Determine the [X, Y] coordinate at the center of the cell enclosing the given text.  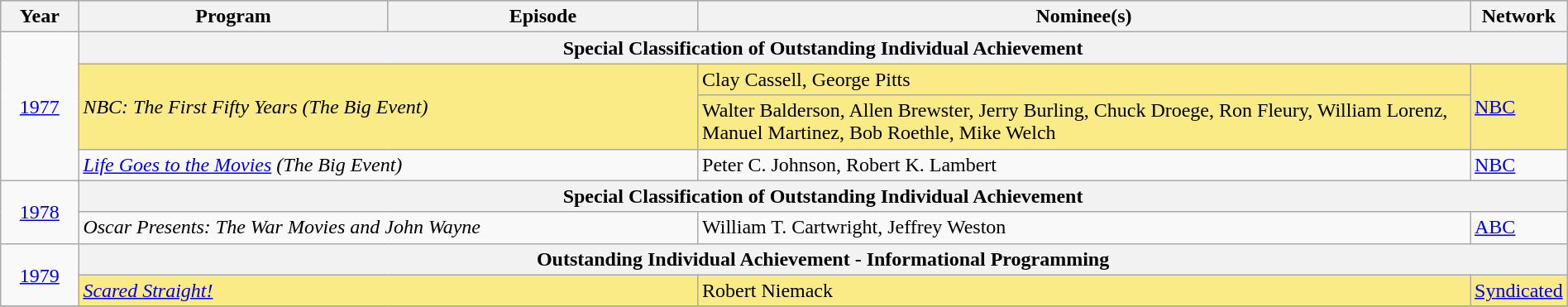
1979 [40, 275]
Year [40, 17]
NBC: The First Fifty Years (The Big Event) [389, 106]
Network [1519, 17]
ABC [1519, 228]
Program [233, 17]
Life Goes to the Movies (The Big Event) [389, 165]
Episode [543, 17]
Scared Straight! [389, 290]
Peter C. Johnson, Robert K. Lambert [1084, 165]
Walter Balderson, Allen Brewster, Jerry Burling, Chuck Droege, Ron Fleury, William Lorenz, Manuel Martinez, Bob Roethle, Mike Welch [1084, 122]
Oscar Presents: The War Movies and John Wayne [389, 228]
Clay Cassell, George Pitts [1084, 79]
Nominee(s) [1084, 17]
1978 [40, 212]
William T. Cartwright, Jeffrey Weston [1084, 228]
1977 [40, 106]
Syndicated [1519, 290]
Outstanding Individual Achievement - Informational Programming [823, 259]
Robert Niemack [1084, 290]
